Extract the [x, y] coordinate from the center of the cell holding the provided text.  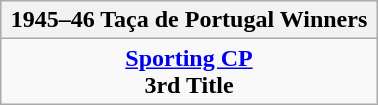
1945–46 Taça de Portugal Winners [189, 20]
Sporting CP3rd Title [189, 72]
